Output the (x, y) coordinate of the center of the cell containing the given text.  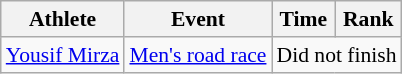
Rank (368, 19)
Time (304, 19)
Yousif Mirza (63, 55)
Event (198, 19)
Did not finish (337, 55)
Athlete (63, 19)
Men's road race (198, 55)
